Detect which cell encompasses the target text, then output its [X, Y] center coordinate. 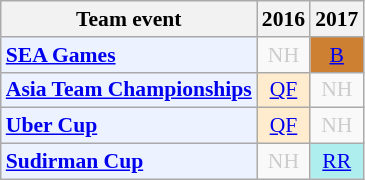
2017 [336, 19]
B [336, 55]
Asia Team Championships [129, 90]
Sudirman Cup [129, 162]
SEA Games [129, 55]
RR [336, 162]
2016 [284, 19]
Uber Cup [129, 126]
Team event [129, 19]
